For the text-containing cell, return its midpoint in (X, Y) coordinate format. 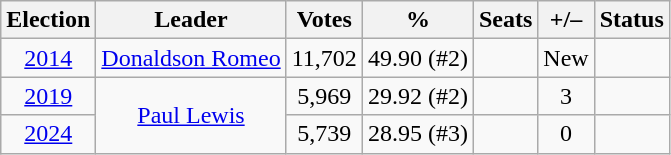
2014 (48, 58)
49.90 (#2) (418, 58)
% (418, 20)
New (566, 58)
Paul Lewis (191, 115)
29.92 (#2) (418, 96)
2019 (48, 96)
5,739 (324, 134)
5,969 (324, 96)
2024 (48, 134)
28.95 (#3) (418, 134)
Election (48, 20)
Leader (191, 20)
Donaldson Romeo (191, 58)
Seats (505, 20)
Votes (324, 20)
Status (632, 20)
11,702 (324, 58)
+/– (566, 20)
3 (566, 96)
0 (566, 134)
